Return the [x, y] coordinate for the center point of the cell that contains the specified text.  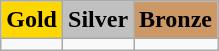
Bronze [176, 20]
Silver [98, 20]
Gold [32, 20]
